Find where the given text appears and provide that cell's center as [X, Y] coordinate. 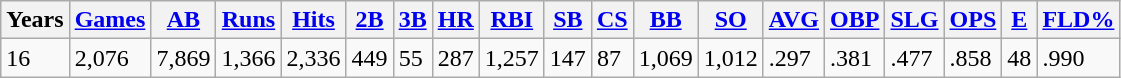
.381 [855, 58]
Games [110, 20]
SB [568, 20]
1,069 [666, 58]
1,257 [512, 58]
7,869 [184, 58]
RBI [512, 20]
.858 [973, 58]
AVG [794, 20]
FLD% [1078, 20]
.297 [794, 58]
E [1020, 20]
449 [370, 58]
1,012 [730, 58]
OPS [973, 20]
1,366 [248, 58]
147 [568, 58]
HR [456, 20]
48 [1020, 58]
SO [730, 20]
AB [184, 20]
Hits [314, 20]
CS [612, 20]
2,076 [110, 58]
16 [35, 58]
Runs [248, 20]
SLG [914, 20]
55 [412, 58]
87 [612, 58]
.990 [1078, 58]
OBP [855, 20]
Years [35, 20]
3B [412, 20]
287 [456, 58]
.477 [914, 58]
2,336 [314, 58]
BB [666, 20]
2B [370, 20]
